Locate the cell with the specified text and output its [x, y] center coordinate. 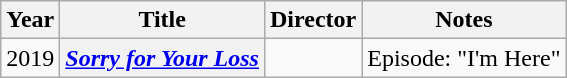
Episode: "I'm Here" [464, 58]
Director [312, 20]
2019 [30, 58]
Title [162, 20]
Sorry for Your Loss [162, 58]
Notes [464, 20]
Year [30, 20]
